Return (x, y) of the center of cell containing provided text 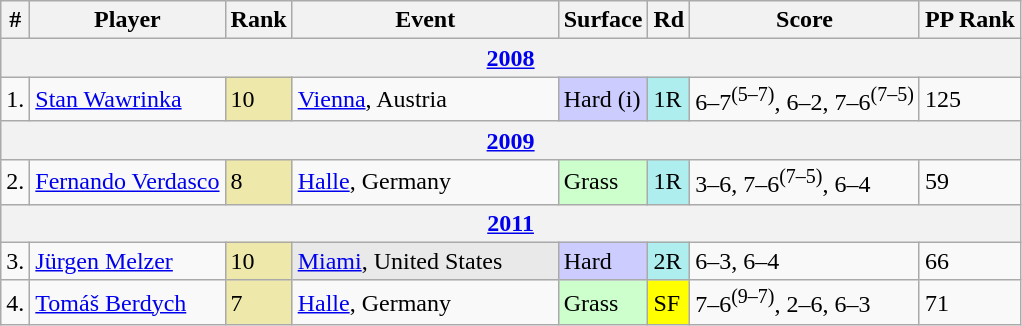
6–7(5–7), 6–2, 7–6(7–5) (805, 100)
Vienna, Austria (425, 100)
71 (970, 302)
8 (258, 182)
Score (805, 20)
SF (669, 302)
Rd (669, 20)
125 (970, 100)
Rank (258, 20)
2R (669, 261)
2009 (511, 140)
Miami, United States (425, 261)
Hard (603, 261)
2. (16, 182)
Fernando Verdasco (128, 182)
Stan Wawrinka (128, 100)
4. (16, 302)
59 (970, 182)
Jürgen Melzer (128, 261)
2008 (511, 58)
Player (128, 20)
7–6(9–7), 2–6, 6–3 (805, 302)
Hard (i) (603, 100)
7 (258, 302)
# (16, 20)
Tomáš Berdych (128, 302)
Surface (603, 20)
6–3, 6–4 (805, 261)
1. (16, 100)
3–6, 7–6(7–5), 6–4 (805, 182)
Event (425, 20)
PP Rank (970, 20)
2011 (511, 223)
3. (16, 261)
66 (970, 261)
